Find where the given text appears and provide that cell's center as [x, y] coordinate. 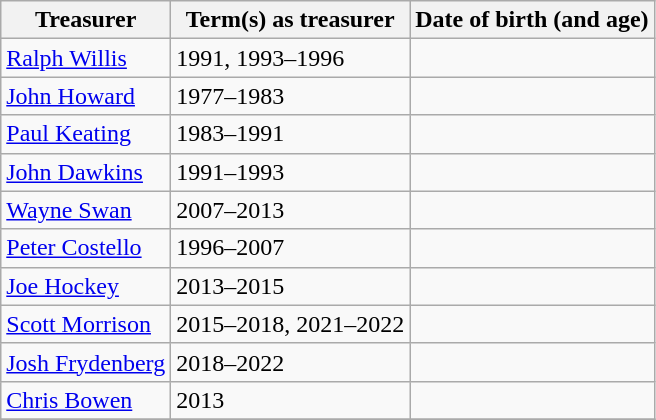
Peter Costello [86, 248]
1977–1983 [290, 96]
John Howard [86, 96]
Treasurer [86, 20]
Ralph Willis [86, 58]
2015–2018, 2021–2022 [290, 324]
1996–2007 [290, 248]
Joe Hockey [86, 286]
2013–2015 [290, 286]
2013 [290, 400]
2007–2013 [290, 210]
1983–1991 [290, 134]
1991, 1993–1996 [290, 58]
Paul Keating [86, 134]
John Dawkins [86, 172]
1991–1993 [290, 172]
Scott Morrison [86, 324]
Wayne Swan [86, 210]
Term(s) as treasurer [290, 20]
2018–2022 [290, 362]
Chris Bowen [86, 400]
Josh Frydenberg [86, 362]
Date of birth (and age) [532, 20]
